Capture the cell that displays the provided text and extract its (x, y) central coordinate. 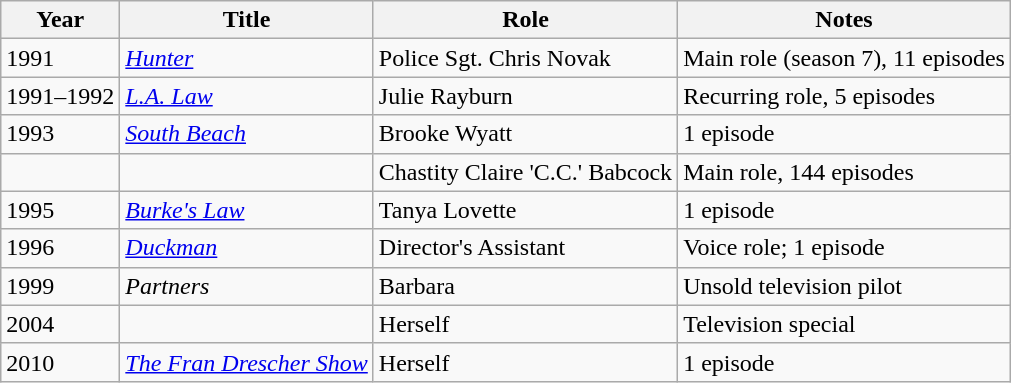
Hunter (247, 58)
Unsold television pilot (844, 286)
Main role, 144 episodes (844, 172)
1993 (60, 134)
L.A. Law (247, 96)
Year (60, 20)
Julie Rayburn (525, 96)
Chastity Claire 'C.C.' Babcock (525, 172)
South Beach (247, 134)
Director's Assistant (525, 248)
1991–1992 (60, 96)
Partners (247, 286)
1996 (60, 248)
Duckman (247, 248)
2010 (60, 362)
Title (247, 20)
Barbara (525, 286)
Police Sgt. Chris Novak (525, 58)
1991 (60, 58)
1999 (60, 286)
Television special (844, 324)
Recurring role, 5 episodes (844, 96)
Main role (season 7), 11 episodes (844, 58)
1995 (60, 210)
Brooke Wyatt (525, 134)
2004 (60, 324)
Voice role; 1 episode (844, 248)
Tanya Lovette (525, 210)
Notes (844, 20)
The Fran Drescher Show (247, 362)
Role (525, 20)
Burke's Law (247, 210)
